Detect which cell encompasses the target text, then output its (X, Y) center coordinate. 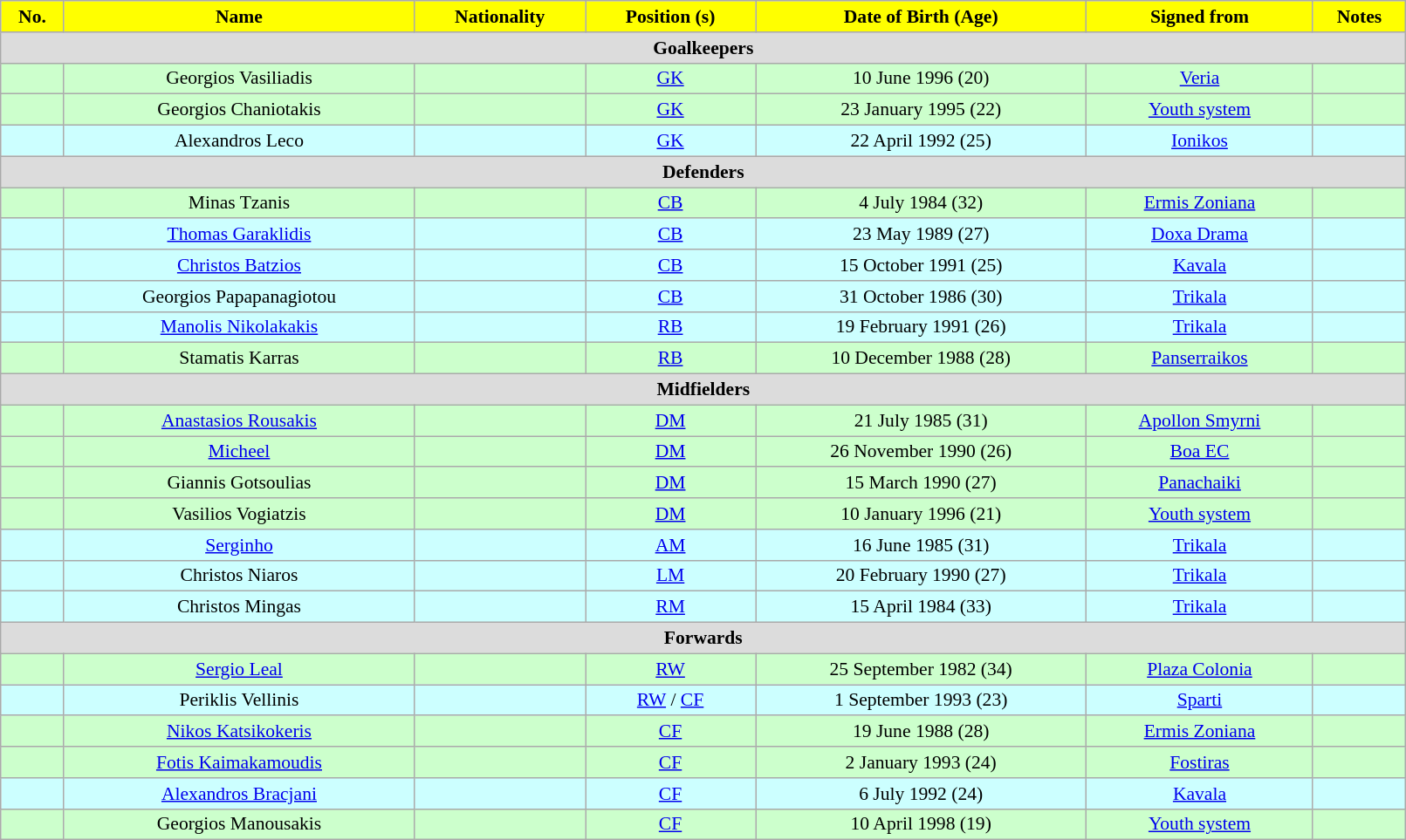
22 April 1992 (25) (922, 141)
23 May 1989 (27) (922, 235)
Sergio Leal (239, 669)
Vasilios Vogiatzis (239, 514)
23 January 1995 (22) (922, 110)
Periklis Vellinis (239, 700)
Georgios Manousakis (239, 824)
Manolis Nikolakakis (239, 327)
26 November 1990 (26) (922, 452)
Georgios Vasiliadis (239, 79)
4 July 1984 (32) (922, 203)
Fotis Kaimakamoudis (239, 762)
2 January 1993 (24) (922, 762)
RW / CF (670, 700)
No. (32, 17)
AM (670, 545)
Midfielders (703, 390)
Georgios Chaniotakis (239, 110)
10 December 1988 (28) (922, 359)
Minas Tzanis (239, 203)
31 October 1986 (30) (922, 297)
15 April 1984 (33) (922, 607)
Fostiras (1199, 762)
Serginho (239, 545)
6 July 1992 (24) (922, 794)
Giannis Gotsoulias (239, 483)
10 January 1996 (21) (922, 514)
RM (670, 607)
15 March 1990 (27) (922, 483)
Goalkeepers (703, 48)
Alexandros Leco (239, 141)
Micheel (239, 452)
Alexandros Bracjani (239, 794)
Christos Niaros (239, 576)
Anastasios Rousakis (239, 420)
Christos Mingas (239, 607)
19 February 1991 (26) (922, 327)
Notes (1360, 17)
19 June 1988 (28) (922, 732)
Boa EC (1199, 452)
21 July 1985 (31) (922, 420)
Date of Birth (Age) (922, 17)
20 February 1990 (27) (922, 576)
Name (239, 17)
Georgios Papapanagiotou (239, 297)
Ionikos (1199, 141)
Panachaiki (1199, 483)
RW (670, 669)
Apollon Smyrni (1199, 420)
1 September 1993 (23) (922, 700)
LM (670, 576)
15 October 1991 (25) (922, 265)
10 April 1998 (19) (922, 824)
Defenders (703, 172)
Forwards (703, 639)
Nikos Katsikokeris (239, 732)
Sparti (1199, 700)
Stamatis Karras (239, 359)
25 September 1982 (34) (922, 669)
10 June 1996 (20) (922, 79)
Christos Batzios (239, 265)
Doxa Drama (1199, 235)
Panserraikos (1199, 359)
Plaza Colonia (1199, 669)
Nationality (500, 17)
Position (s) (670, 17)
16 June 1985 (31) (922, 545)
Veria (1199, 79)
Thomas Garaklidis (239, 235)
Signed from (1199, 17)
